Return the [X, Y] coordinate for the center point of the cell that contains the specified text.  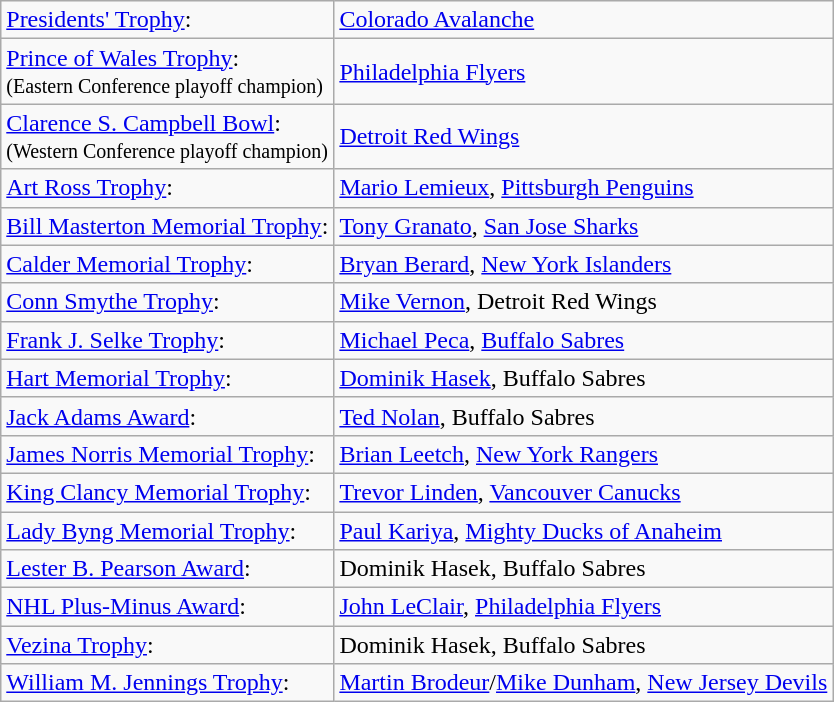
Philadelphia Flyers [584, 72]
King Clancy Memorial Trophy: [168, 492]
Martin Brodeur/Mike Dunham, New Jersey Devils [584, 683]
Mike Vernon, Detroit Red Wings [584, 302]
Vezina Trophy: [168, 645]
William M. Jennings Trophy: [168, 683]
Frank J. Selke Trophy: [168, 340]
Bryan Berard, New York Islanders [584, 264]
Trevor Linden, Vancouver Canucks [584, 492]
Michael Peca, Buffalo Sabres [584, 340]
Lester B. Pearson Award: [168, 569]
James Norris Memorial Trophy: [168, 454]
Clarence S. Campbell Bowl: (Western Conference playoff champion) [168, 136]
Detroit Red Wings [584, 136]
Conn Smythe Trophy: [168, 302]
Jack Adams Award: [168, 416]
Prince of Wales Trophy: (Eastern Conference playoff champion) [168, 72]
Paul Kariya, Mighty Ducks of Anaheim [584, 531]
John LeClair, Philadelphia Flyers [584, 607]
Lady Byng Memorial Trophy: [168, 531]
Tony Granato, San Jose Sharks [584, 226]
NHL Plus-Minus Award: [168, 607]
Presidents' Trophy: [168, 20]
Calder Memorial Trophy: [168, 264]
Art Ross Trophy: [168, 188]
Colorado Avalanche [584, 20]
Ted Nolan, Buffalo Sabres [584, 416]
Mario Lemieux, Pittsburgh Penguins [584, 188]
Hart Memorial Trophy: [168, 378]
Brian Leetch, New York Rangers [584, 454]
Bill Masterton Memorial Trophy: [168, 226]
